Extract the [X, Y] coordinate from the center of the cell holding the provided text.  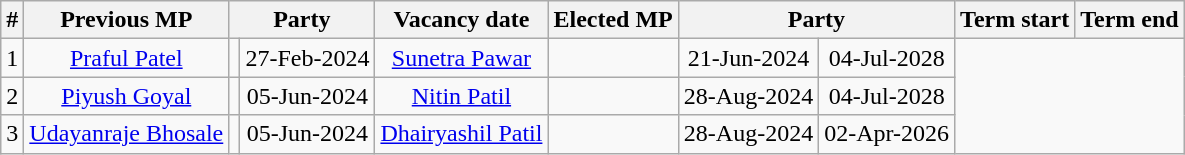
27-Feb-2024 [308, 58]
Udayanraje Bhosale [126, 134]
Sunetra Pawar [462, 58]
Previous MP [126, 20]
3 [12, 134]
Elected MP [613, 20]
Term start [1015, 20]
Nitin Patil [462, 96]
02-Apr-2026 [887, 134]
21-Jun-2024 [748, 58]
Vacancy date [462, 20]
2 [12, 96]
Term end [1130, 20]
Praful Patel [126, 58]
Piyush Goyal [126, 96]
1 [12, 58]
Dhairyashil Patil [462, 134]
# [12, 20]
